Find where the given text appears and provide that cell's center as (x, y) coordinate. 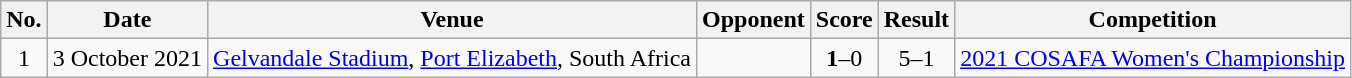
2021 COSAFA Women's Championship (1153, 58)
5–1 (916, 58)
Result (916, 20)
No. (24, 20)
Competition (1153, 20)
Opponent (753, 20)
Venue (452, 20)
Gelvandale Stadium, Port Elizabeth, South Africa (452, 58)
1 (24, 58)
Date (127, 20)
Score (844, 20)
1–0 (844, 58)
3 October 2021 (127, 58)
